Return the (X, Y) coordinate for the center point of the cell that contains the specified text.  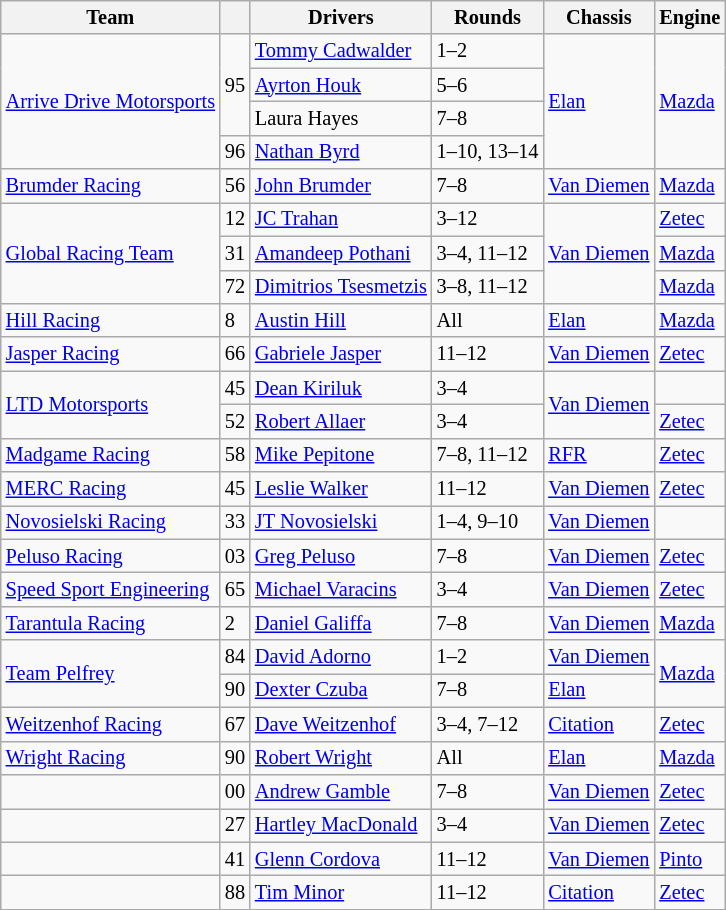
Nathan Byrd (341, 152)
Dean Kiriluk (341, 388)
Dimitrios Tsesmetzis (341, 287)
Madgame Racing (110, 455)
65 (235, 589)
3–12 (488, 219)
Team Pelfrey (110, 674)
Amandeep Pothani (341, 253)
David Adorno (341, 657)
41 (235, 859)
58 (235, 455)
Austin Hill (341, 320)
Tommy Cadwalder (341, 51)
66 (235, 354)
MERC Racing (110, 489)
Global Racing Team (110, 252)
1–10, 13–14 (488, 152)
67 (235, 724)
LTD Motorsports (110, 404)
Tarantula Racing (110, 623)
Laura Hayes (341, 118)
Robert Allaer (341, 421)
3–4, 11–12 (488, 253)
JC Trahan (341, 219)
Dave Weitzenhof (341, 724)
84 (235, 657)
Arrive Drive Motorsports (110, 102)
Rounds (488, 17)
72 (235, 287)
Engine (690, 17)
33 (235, 522)
Daniel Galiffa (341, 623)
Glenn Cordova (341, 859)
Andrew Gamble (341, 791)
Drivers (341, 17)
8 (235, 320)
Pinto (690, 859)
96 (235, 152)
Speed Sport Engineering (110, 589)
Novosielski Racing (110, 522)
56 (235, 186)
03 (235, 556)
Peluso Racing (110, 556)
Jasper Racing (110, 354)
3–8, 11–12 (488, 287)
RFR (598, 455)
Hill Racing (110, 320)
5–6 (488, 85)
88 (235, 892)
7–8, 11–12 (488, 455)
Michael Varacins (341, 589)
JT Novosielski (341, 522)
2 (235, 623)
Chassis (598, 17)
00 (235, 791)
Greg Peluso (341, 556)
95 (235, 84)
52 (235, 421)
Robert Wright (341, 758)
12 (235, 219)
Ayrton Houk (341, 85)
John Brumder (341, 186)
1–4, 9–10 (488, 522)
27 (235, 825)
Weitzenhof Racing (110, 724)
Brumder Racing (110, 186)
Dexter Czuba (341, 690)
Team (110, 17)
Mike Pepitone (341, 455)
Tim Minor (341, 892)
31 (235, 253)
Hartley MacDonald (341, 825)
Wright Racing (110, 758)
Gabriele Jasper (341, 354)
Leslie Walker (341, 489)
3–4, 7–12 (488, 724)
